Return (X, Y) of the center of cell containing provided text 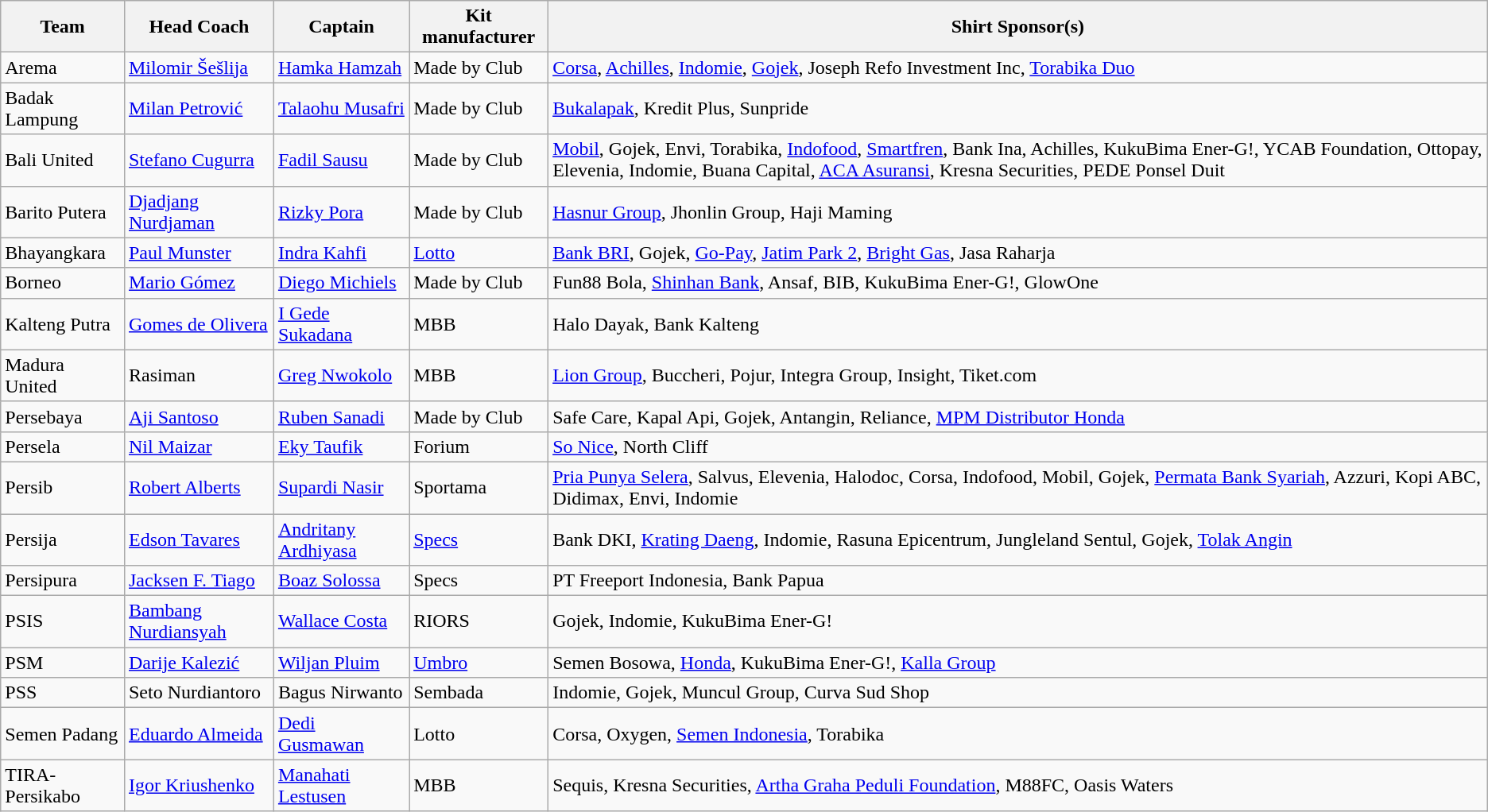
Safe Care, Kapal Api, Gojek, Antangin, Reliance, MPM Distributor Honda (1018, 416)
Darije Kalezić (199, 663)
Captain (341, 27)
Pria Punya Selera, Salvus, Elevenia, Halodoc, Corsa, Indofood, Mobil, Gojek, Permata Bank Syariah, Azzuri, Kopi ABC, Didimax, Envi, Indomie (1018, 488)
Eky Taufik (341, 447)
PSM (63, 663)
Bukalapak, Kredit Plus, Sunpride (1018, 108)
PSIS (63, 621)
Bagus Nirwanto (341, 693)
Sportama (479, 488)
Edson Tavares (199, 539)
Stefano Cugurra (199, 160)
Kalteng Putra (63, 324)
Bali United (63, 160)
Bank BRI, Gojek, Go-Pay, Jatim Park 2, Bright Gas, Jasa Raharja (1018, 253)
Sembada (479, 693)
Persela (63, 447)
Aji Santoso (199, 416)
Seto Nurdiantoro (199, 693)
Fun88 Bola, Shinhan Bank, Ansaf, BIB, KukuBima Ener-G!, GlowOne (1018, 283)
Hamka Hamzah (341, 68)
Indomie, Gojek, Muncul Group, Curva Sud Shop (1018, 693)
Andritany Ardhiyasa (341, 539)
Gomes de Olivera (199, 324)
Madura United (63, 375)
Bambang Nurdiansyah (199, 621)
Supardi Nasir (341, 488)
Persebaya (63, 416)
Corsa, Achilles, Indomie, Gojek, Joseph Refo Investment Inc, Torabika Duo (1018, 68)
Mario Gómez (199, 283)
Rizky Pora (341, 211)
Semen Bosowa, Honda, KukuBima Ener-G!, Kalla Group (1018, 663)
Team (63, 27)
Indra Kahfi (341, 253)
Milomir Šešlija (199, 68)
Igor Kriushenko (199, 785)
Semen Padang (63, 734)
Corsa, Oxygen, Semen Indonesia, Torabika (1018, 734)
Wiljan Pluim (341, 663)
Borneo (63, 283)
Forium (479, 447)
Bank DKI, Krating Daeng, Indomie, Rasuna Epicentrum, Jungleland Sentul, Gojek, Tolak Angin (1018, 539)
Badak Lampung (63, 108)
Fadil Sausu (341, 160)
Persipura (63, 581)
Eduardo Almeida (199, 734)
Jacksen F. Tiago (199, 581)
Halo Dayak, Bank Kalteng (1018, 324)
Arema (63, 68)
Diego Michiels (341, 283)
Nil Maizar (199, 447)
Wallace Costa (341, 621)
Barito Putera (63, 211)
Ruben Sanadi (341, 416)
Persija (63, 539)
Milan Petrović (199, 108)
TIRA-Persikabo (63, 785)
PT Freeport Indonesia, Bank Papua (1018, 581)
RIORS (479, 621)
I Gede Sukadana (341, 324)
Boaz Solossa (341, 581)
Lion Group, Buccheri, Pojur, Integra Group, Insight, Tiket.com (1018, 375)
Manahati Lestusen (341, 785)
Umbro (479, 663)
Shirt Sponsor(s) (1018, 27)
Head Coach (199, 27)
Bhayangkara (63, 253)
Paul Munster (199, 253)
Kit manufacturer (479, 27)
PSS (63, 693)
Persib (63, 488)
Gojek, Indomie, KukuBima Ener-G! (1018, 621)
Sequis, Kresna Securities, Artha Graha Peduli Foundation, M88FC, Oasis Waters (1018, 785)
Talaohu Musafri (341, 108)
Dedi Gusmawan (341, 734)
So Nice, North Cliff (1018, 447)
Greg Nwokolo (341, 375)
Rasiman (199, 375)
Robert Alberts (199, 488)
Hasnur Group, Jhonlin Group, Haji Maming (1018, 211)
Djadjang Nurdjaman (199, 211)
